Pinpoint the cell where the given text exists, returning its (x, y) midpoint coordinate. 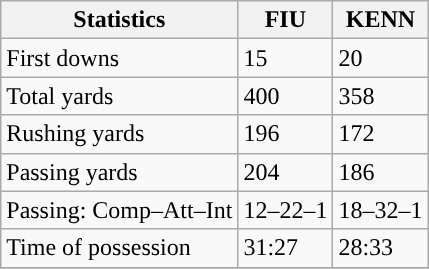
Passing: Comp–Att–Int (120, 210)
Time of possession (120, 248)
15 (286, 58)
Statistics (120, 20)
12–22–1 (286, 210)
First downs (120, 58)
KENN (380, 20)
28:33 (380, 248)
400 (286, 96)
31:27 (286, 248)
18–32–1 (380, 210)
Passing yards (120, 172)
196 (286, 134)
186 (380, 172)
358 (380, 96)
Rushing yards (120, 134)
204 (286, 172)
FIU (286, 20)
20 (380, 58)
172 (380, 134)
Total yards (120, 96)
